Return the [X, Y] coordinate for the center point of the cell that contains the specified text.  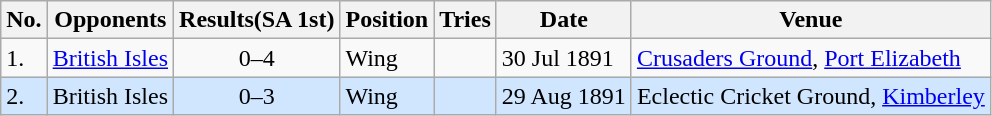
Date [564, 20]
30 Jul 1891 [564, 58]
Position [387, 20]
Eclectic Cricket Ground, Kimberley [810, 96]
Opponents [110, 20]
Tries [466, 20]
Venue [810, 20]
29 Aug 1891 [564, 96]
Results(SA 1st) [257, 20]
Crusaders Ground, Port Elizabeth [810, 58]
0–3 [257, 96]
0–4 [257, 58]
2. [24, 96]
1. [24, 58]
No. [24, 20]
